Return the [X, Y] coordinate for the center point of the cell that contains the specified text.  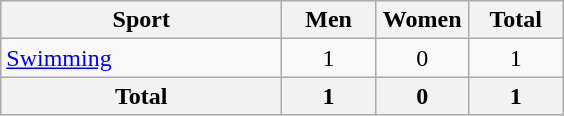
Women [422, 20]
Swimming [142, 58]
Sport [142, 20]
Men [329, 20]
